Detect which cell encompasses the target text, then output its [X, Y] center coordinate. 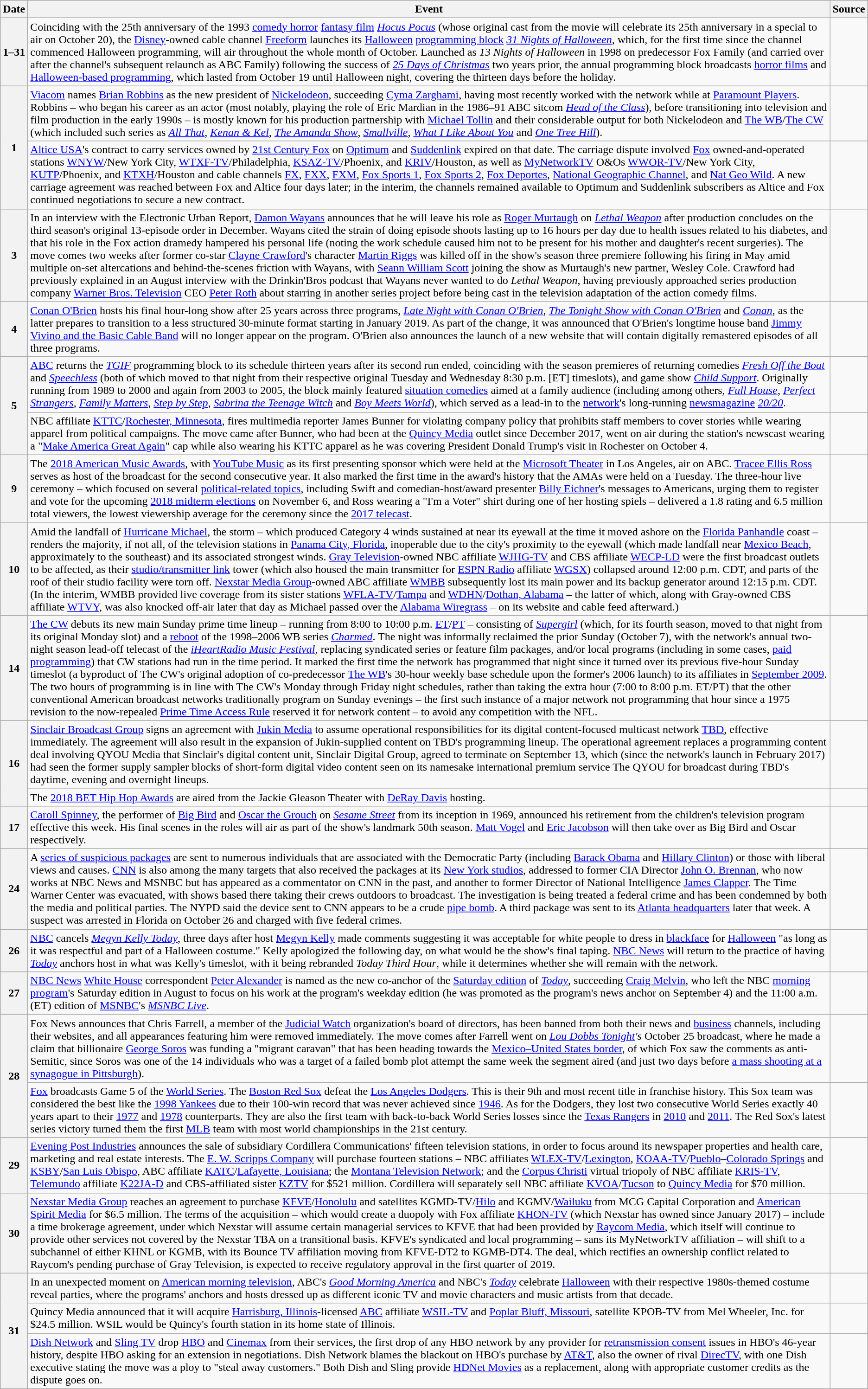
27 [14, 993]
The 2018 BET Hip Hop Awards are aired from the Jackie Gleason Theater with DeRay Davis hosting. [429, 797]
29 [14, 1165]
Source [849, 9]
16 [14, 763]
Date [14, 9]
14 [14, 668]
30 [14, 1233]
31 [14, 1331]
10 [14, 569]
1 [14, 148]
26 [14, 951]
Event [429, 9]
17 [14, 828]
4 [14, 329]
9 [14, 489]
24 [14, 889]
1–31 [14, 52]
3 [14, 255]
28 [14, 1076]
5 [14, 405]
